Return [X, Y] of the center of cell containing provided text 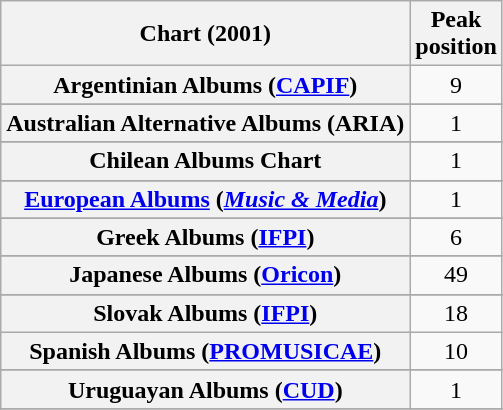
Spanish Albums (PROMUSICAE) [206, 351]
9 [456, 85]
Greek Albums (IFPI) [206, 237]
Uruguayan Albums (CUD) [206, 389]
Peakposition [456, 34]
49 [456, 275]
18 [456, 313]
6 [456, 237]
Argentinian Albums (CAPIF) [206, 85]
Chilean Albums Chart [206, 161]
Australian Alternative Albums (ARIA) [206, 123]
Slovak Albums (IFPI) [206, 313]
10 [456, 351]
Japanese Albums (Oricon) [206, 275]
European Albums (Music & Media) [206, 199]
Chart (2001) [206, 34]
